Provide the [x, y] coordinate of the cell's center where the given text is located.  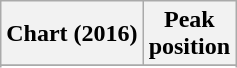
Peak position [189, 34]
Chart (2016) [72, 34]
